For the text-containing cell, return its midpoint in [x, y] coordinate format. 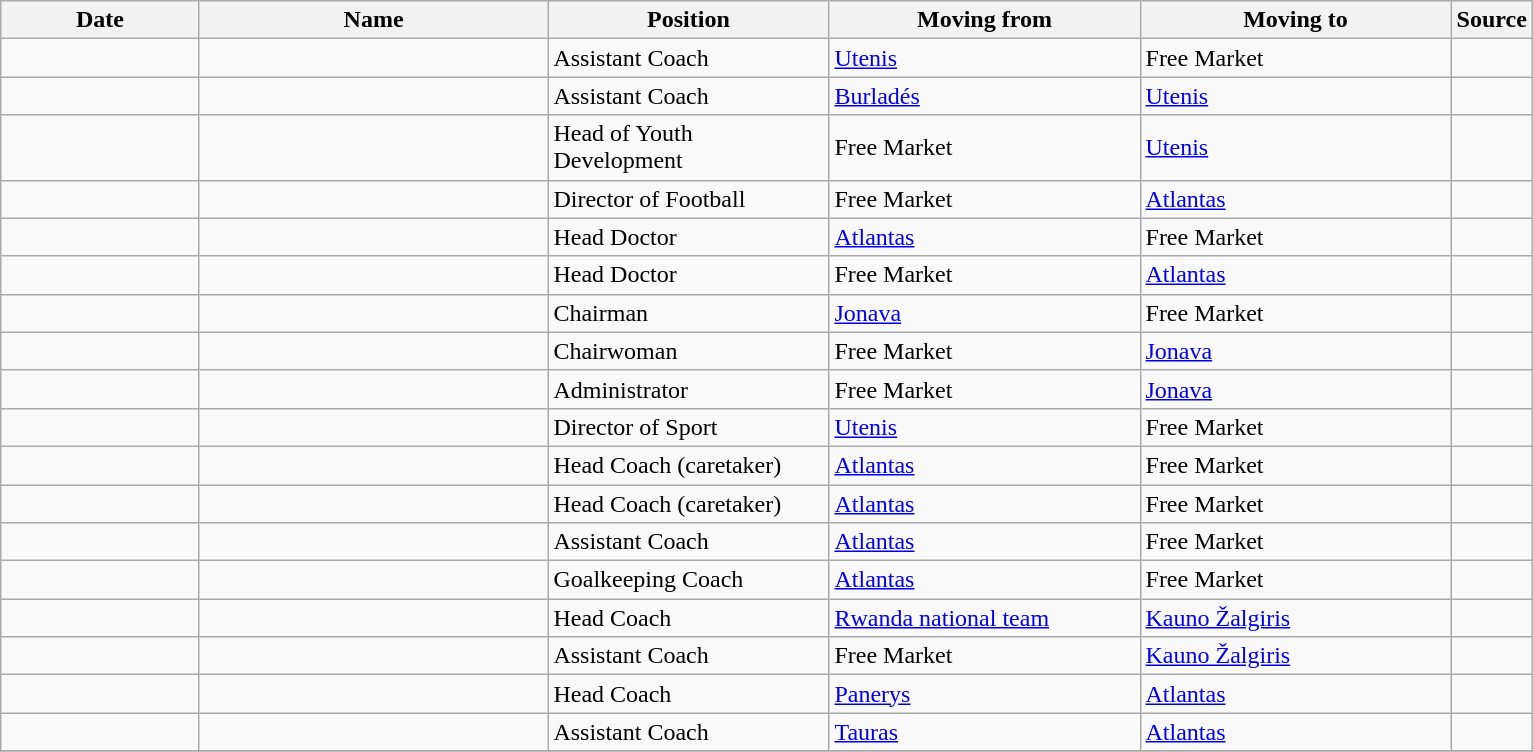
Director of Sport [688, 427]
Source [1492, 20]
Tauras [984, 732]
Date [100, 20]
Director of Football [688, 199]
Chairman [688, 313]
Burladés [984, 96]
Position [688, 20]
Goalkeeping Coach [688, 580]
Chairwoman [688, 351]
Moving from [984, 20]
Head of Youth Development [688, 148]
Name [374, 20]
Rwanda national team [984, 618]
Administrator [688, 389]
Moving to [1296, 20]
Panerys [984, 694]
